Find where the given text appears and provide that cell's center as (X, Y) coordinate. 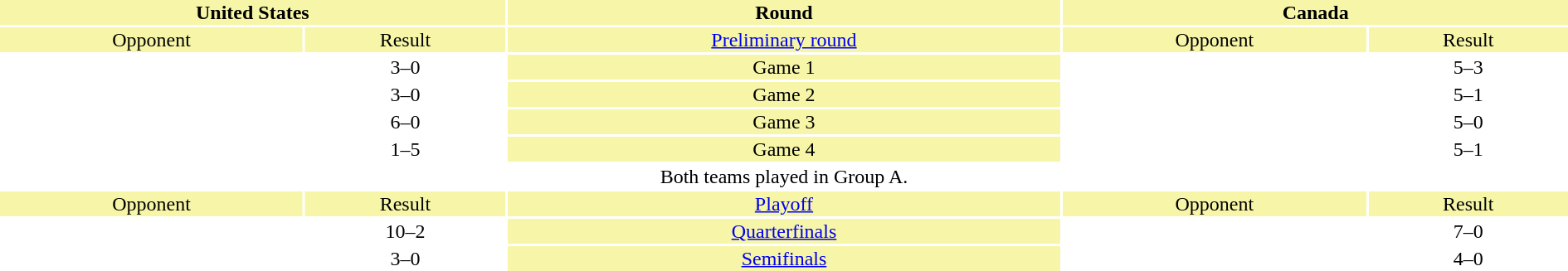
Both teams played in Group A. (784, 177)
Quarterfinals (785, 231)
Playoff (785, 204)
Game 1 (785, 67)
United States (252, 12)
Preliminary round (785, 40)
10–2 (405, 231)
7–0 (1468, 231)
6–0 (405, 122)
Game 3 (785, 122)
Game 2 (785, 94)
1–5 (405, 149)
5–3 (1468, 67)
Semifinals (785, 259)
5–0 (1468, 122)
4–0 (1468, 259)
Canada (1316, 12)
Game 4 (785, 149)
Round (785, 12)
